Output the (x, y) coordinate of the center of the cell containing the given text.  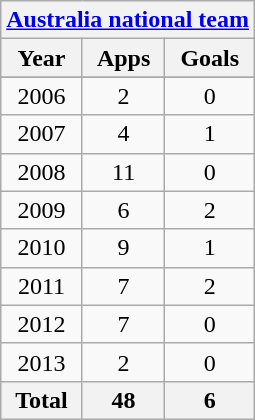
4 (124, 134)
2008 (42, 172)
2006 (42, 96)
2010 (42, 248)
Apps (124, 58)
2007 (42, 134)
2012 (42, 324)
Year (42, 58)
Total (42, 400)
Australia national team (128, 20)
9 (124, 248)
11 (124, 172)
2011 (42, 286)
2009 (42, 210)
48 (124, 400)
Goals (210, 58)
2013 (42, 362)
